Return the [X, Y] coordinate for the center point of the cell that contains the specified text.  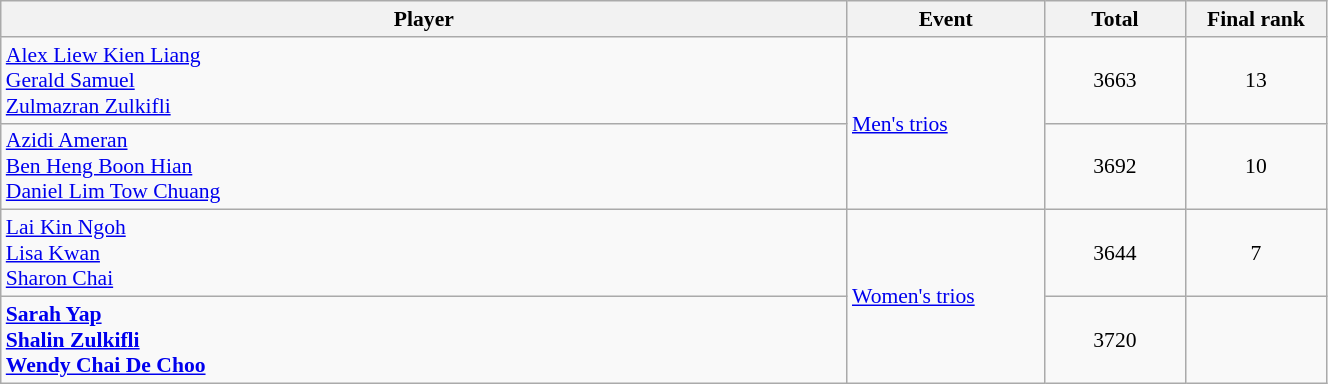
13 [1256, 80]
Alex Liew Kien LiangGerald SamuelZulmazran Zulkifli [424, 80]
10 [1256, 166]
3720 [1114, 340]
7 [1256, 254]
Men's trios [946, 124]
Azidi AmeranBen Heng Boon HianDaniel Lim Tow Chuang [424, 166]
3663 [1114, 80]
Event [946, 19]
Player [424, 19]
3644 [1114, 254]
3692 [1114, 166]
Lai Kin NgohLisa KwanSharon Chai [424, 254]
Total [1114, 19]
Women's trios [946, 296]
Final rank [1256, 19]
Sarah YapShalin ZulkifliWendy Chai De Choo [424, 340]
